Determine the [X, Y] coordinate at the center of the cell enclosing the given text.  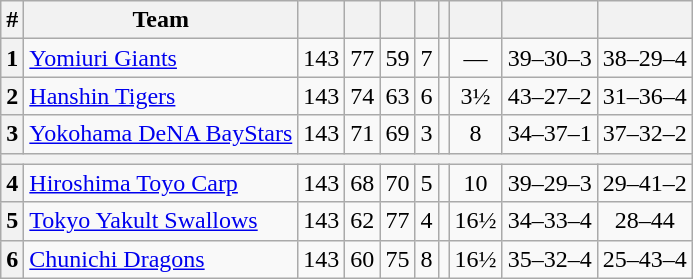
62 [362, 221]
70 [398, 183]
60 [362, 259]
63 [398, 96]
2 [12, 96]
# [12, 20]
38–29–4 [644, 58]
71 [362, 134]
31–36–4 [644, 96]
74 [362, 96]
69 [398, 134]
35–32–4 [550, 259]
Yokohama DeNA BayStars [161, 134]
Chunichi Dragons [161, 259]
Yomiuri Giants [161, 58]
— [476, 58]
43–27–2 [550, 96]
39–30–3 [550, 58]
1 [12, 58]
34–37–1 [550, 134]
Tokyo Yakult Swallows [161, 221]
Hanshin Tigers [161, 96]
34–33–4 [550, 221]
Team [161, 20]
75 [398, 259]
3½ [476, 96]
25–43–4 [644, 259]
39–29–3 [550, 183]
7 [426, 58]
Hiroshima Toyo Carp [161, 183]
37–32–2 [644, 134]
29–41–2 [644, 183]
68 [362, 183]
28–44 [644, 221]
59 [398, 58]
10 [476, 183]
